Capture the cell that displays the provided text and extract its [x, y] central coordinate. 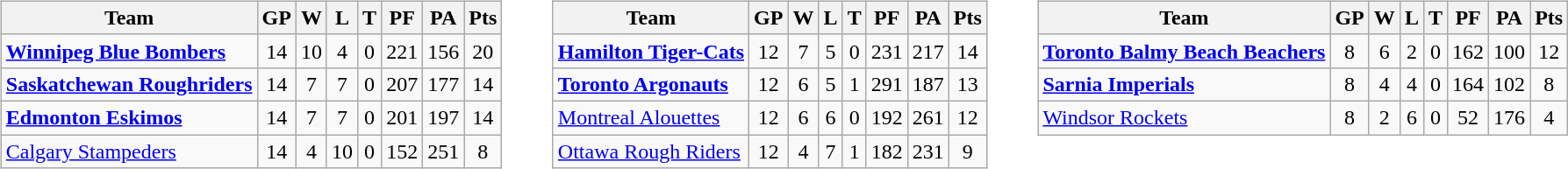
162 [1469, 51]
197 [444, 117]
192 [886, 117]
Edmonton Eskimos [129, 117]
Toronto Argonauts [651, 84]
152 [402, 151]
182 [886, 151]
Ottawa Rough Riders [651, 151]
Windsor Rockets [1185, 117]
Calgary Stampeders [129, 151]
Montreal Alouettes [651, 117]
Hamilton Tiger-Cats [651, 51]
187 [928, 84]
217 [928, 51]
102 [1509, 84]
207 [402, 84]
261 [928, 117]
177 [444, 84]
176 [1509, 117]
13 [967, 84]
156 [444, 51]
Saskatchewan Roughriders [129, 84]
Winnipeg Blue Bombers [129, 51]
52 [1469, 117]
20 [483, 51]
201 [402, 117]
251 [444, 151]
164 [1469, 84]
9 [967, 151]
Toronto Balmy Beach Beachers [1185, 51]
291 [886, 84]
100 [1509, 51]
221 [402, 51]
Sarnia Imperials [1185, 84]
